Identify which cell holds the provided text, then report its [X, Y] central coordinate. 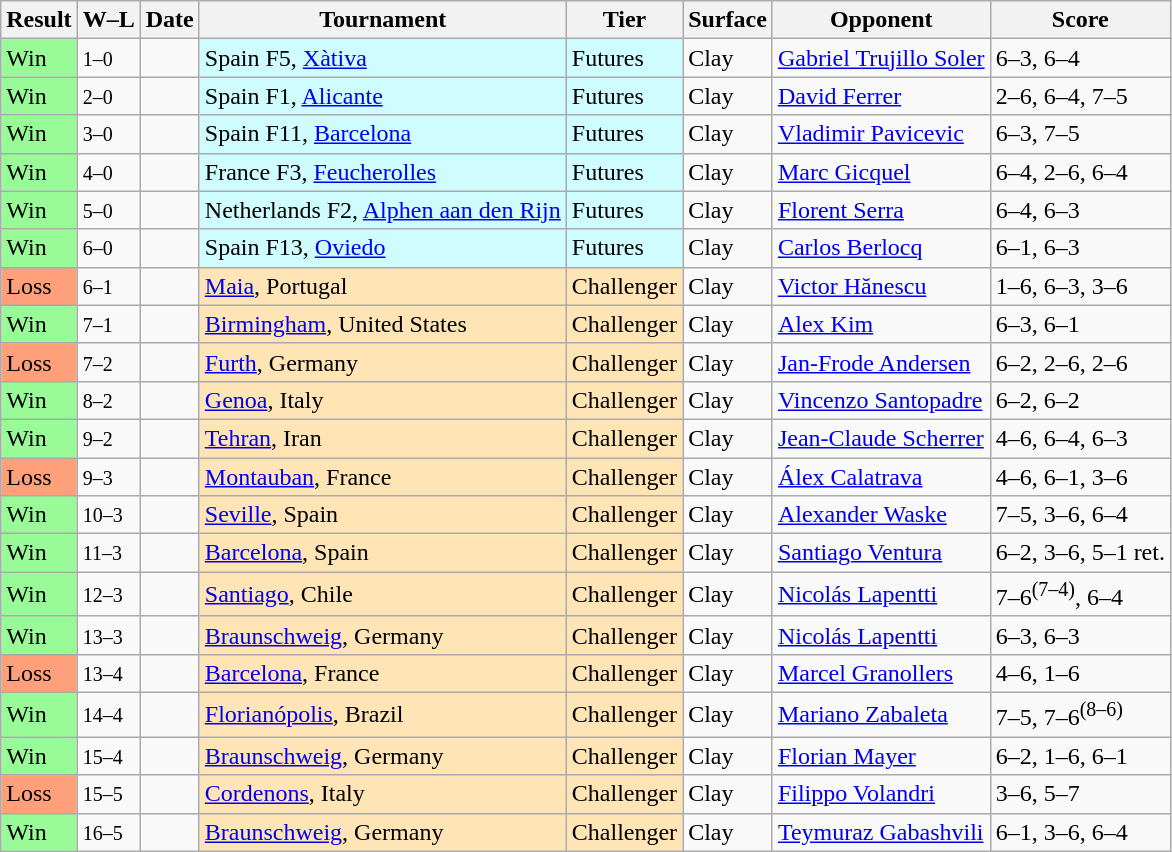
6–1 [108, 286]
France F3, Feucherolles [382, 172]
Montauban, France [382, 477]
13–4 [108, 673]
15–5 [108, 794]
10–3 [108, 515]
Tehran, Iran [382, 438]
Surface [728, 20]
Vladimir Pavicevic [881, 134]
Alex Kim [881, 324]
6–3, 7–5 [1080, 134]
1–0 [108, 58]
6–3, 6–3 [1080, 635]
13–3 [108, 635]
Álex Calatrava [881, 477]
9–2 [108, 438]
Mariano Zabaleta [881, 714]
4–6, 6–1, 3–6 [1080, 477]
7–5, 3–6, 6–4 [1080, 515]
2–6, 6–4, 7–5 [1080, 96]
Genoa, Italy [382, 400]
Date [170, 20]
Netherlands F2, Alphen aan den Rijn [382, 210]
Tournament [382, 20]
12–3 [108, 594]
Spain F1, Alicante [382, 96]
6–2, 2–6, 2–6 [1080, 362]
3–6, 5–7 [1080, 794]
9–3 [108, 477]
4–0 [108, 172]
7–1 [108, 324]
7–5, 7–6(8–6) [1080, 714]
Marcel Granollers [881, 673]
Victor Hănescu [881, 286]
Spain F13, Oviedo [382, 248]
Barcelona, Spain [382, 553]
Result [39, 20]
6–3, 6–4 [1080, 58]
Alexander Waske [881, 515]
14–4 [108, 714]
6–0 [108, 248]
6–2, 6–2 [1080, 400]
6–4, 2–6, 6–4 [1080, 172]
Spain F5, Xàtiva [382, 58]
6–4, 6–3 [1080, 210]
Florent Serra [881, 210]
Seville, Spain [382, 515]
6–2, 3–6, 5–1 ret. [1080, 553]
6–2, 1–6, 6–1 [1080, 756]
4–6, 1–6 [1080, 673]
Jean-Claude Scherrer [881, 438]
16–5 [108, 832]
Cordenons, Italy [382, 794]
Maia, Portugal [382, 286]
Barcelona, France [382, 673]
Marc Gicquel [881, 172]
Florian Mayer [881, 756]
2–0 [108, 96]
Filippo Volandri [881, 794]
3–0 [108, 134]
7–6(7–4), 6–4 [1080, 594]
11–3 [108, 553]
Santiago Ventura [881, 553]
Gabriel Trujillo Soler [881, 58]
Score [1080, 20]
1–6, 6–3, 3–6 [1080, 286]
7–2 [108, 362]
Santiago, Chile [382, 594]
W–L [108, 20]
Teymuraz Gabashvili [881, 832]
Carlos Berlocq [881, 248]
Florianópolis, Brazil [382, 714]
4–6, 6–4, 6–3 [1080, 438]
Jan-Frode Andersen [881, 362]
8–2 [108, 400]
David Ferrer [881, 96]
Birmingham, United States [382, 324]
6–3, 6–1 [1080, 324]
Tier [624, 20]
15–4 [108, 756]
Spain F11, Barcelona [382, 134]
Furth, Germany [382, 362]
Opponent [881, 20]
Vincenzo Santopadre [881, 400]
6–1, 3–6, 6–4 [1080, 832]
5–0 [108, 210]
6–1, 6–3 [1080, 248]
